Capture the cell that displays the provided text and extract its [x, y] central coordinate. 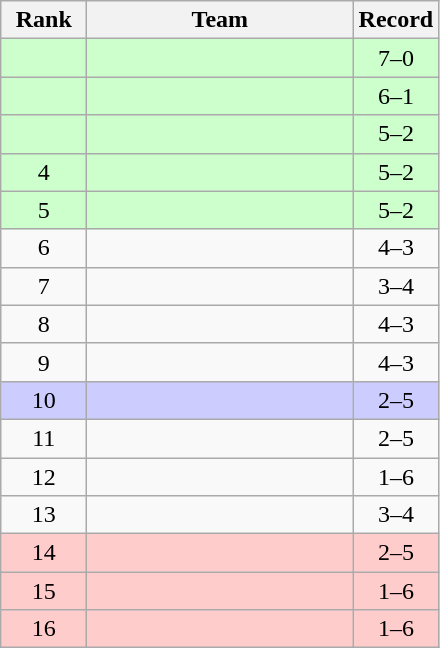
7–0 [396, 58]
6–1 [396, 96]
11 [44, 438]
10 [44, 400]
7 [44, 286]
12 [44, 477]
13 [44, 515]
9 [44, 362]
15 [44, 591]
Team [220, 20]
16 [44, 629]
Rank [44, 20]
4 [44, 172]
8 [44, 324]
6 [44, 248]
5 [44, 210]
14 [44, 553]
Record [396, 20]
